Extract the (x, y) coordinate from the center of the cell holding the provided text.  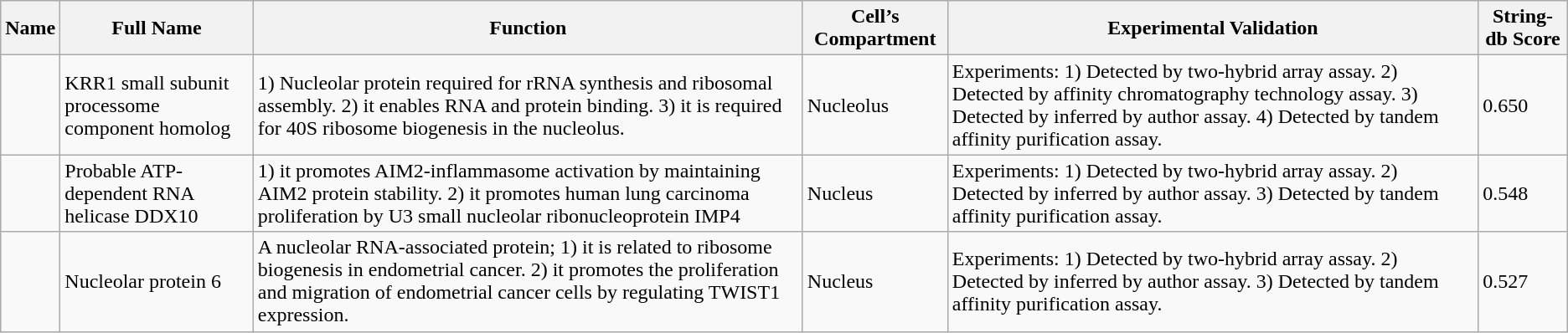
Full Name (157, 28)
Probable ATP-dependent RNA helicase DDX10 (157, 193)
Nucleolar protein 6 (157, 281)
KRR1 small subunit processome component homolog (157, 105)
Experimental Validation (1213, 28)
0.650 (1523, 105)
Nucleolus (874, 105)
0.548 (1523, 193)
Function (528, 28)
String-db Score (1523, 28)
Cell’s Compartment (874, 28)
Name (30, 28)
0.527 (1523, 281)
